Provide the (x, y) coordinate of the cell's center where the given text is located.  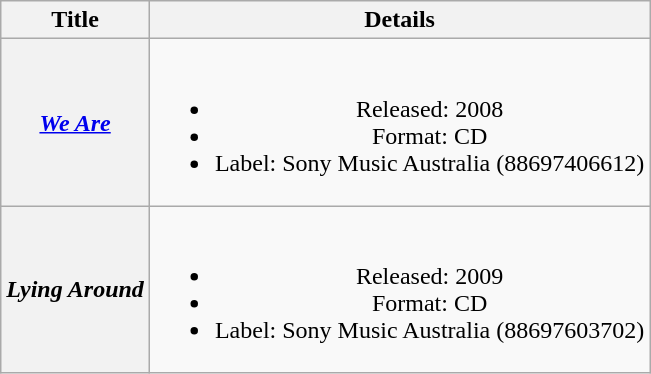
Released: 2008Format: CDLabel: Sony Music Australia (88697406612) (399, 122)
Lying Around (76, 290)
Released: 2009Format: CDLabel: Sony Music Australia (88697603702) (399, 290)
We Are (76, 122)
Details (399, 20)
Title (76, 20)
